Pinpoint the cell where the given text exists, returning its [x, y] midpoint coordinate. 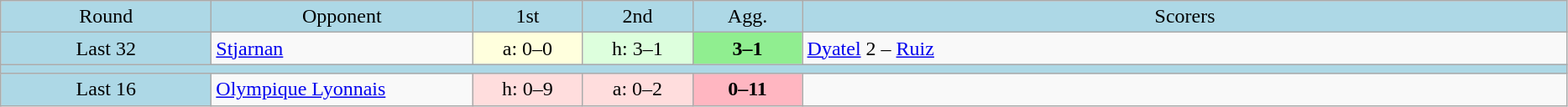
0–11 [747, 89]
a: 0–2 [638, 89]
2nd [638, 17]
Last 16 [106, 89]
3–1 [747, 48]
Dyatel 2 – Ruiz [1185, 48]
a: 0–0 [527, 48]
h: 0–9 [527, 89]
Scorers [1185, 17]
Olympique Lyonnais [342, 89]
Stjarnan [342, 48]
1st [527, 17]
Agg. [747, 17]
Last 32 [106, 48]
h: 3–1 [638, 48]
Opponent [342, 17]
Round [106, 17]
